Detect which cell encompasses the target text, then output its (x, y) center coordinate. 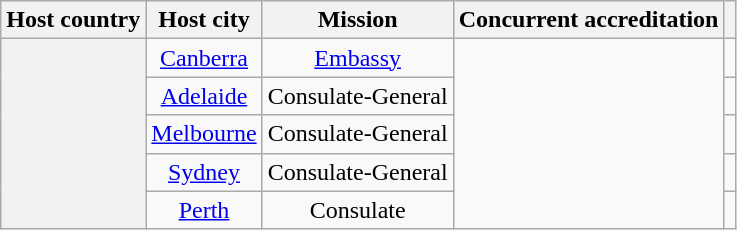
Mission (358, 20)
Sydney (204, 172)
Melbourne (204, 134)
Canberra (204, 58)
Perth (204, 210)
Host country (74, 20)
Embassy (358, 58)
Concurrent accreditation (588, 20)
Host city (204, 20)
Adelaide (204, 96)
Consulate (358, 210)
